Determine the (X, Y) coordinate at the center of the cell enclosing the given text.  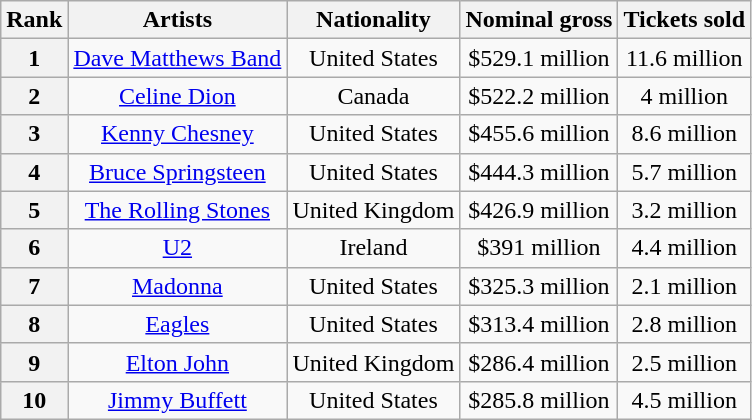
Nominal gross (539, 20)
4.4 million (684, 248)
Madonna (178, 286)
9 (34, 362)
8 (34, 324)
Elton John (178, 362)
10 (34, 400)
6 (34, 248)
$522.2 million (539, 96)
Bruce Springsteen (178, 172)
$285.8 million (539, 400)
2 (34, 96)
5 (34, 210)
2.5 million (684, 362)
Rank (34, 20)
Kenny Chesney (178, 134)
Eagles (178, 324)
Jimmy Buffett (178, 400)
The Rolling Stones (178, 210)
Nationality (374, 20)
U2 (178, 248)
$391 million (539, 248)
Dave Matthews Band (178, 58)
$426.9 million (539, 210)
Ireland (374, 248)
2.8 million (684, 324)
8.6 million (684, 134)
Artists (178, 20)
5.7 million (684, 172)
$455.6 million (539, 134)
4 (34, 172)
7 (34, 286)
4.5 million (684, 400)
$444.3 million (539, 172)
$313.4 million (539, 324)
11.6 million (684, 58)
1 (34, 58)
$529.1 million (539, 58)
$286.4 million (539, 362)
2.1 million (684, 286)
Tickets sold (684, 20)
$325.3 million (539, 286)
4 million (684, 96)
3 (34, 134)
Canada (374, 96)
Celine Dion (178, 96)
3.2 million (684, 210)
